Scan for the cell matching the given text and deliver its (x, y) coordinate at center. 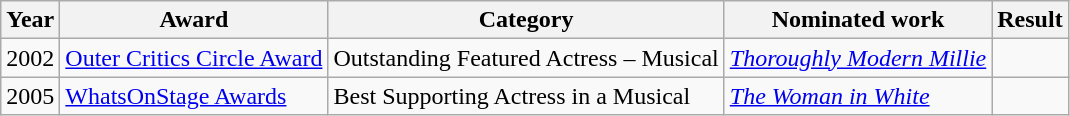
Best Supporting Actress in a Musical (526, 96)
Outstanding Featured Actress – Musical (526, 58)
Thoroughly Modern Millie (858, 58)
Result (1030, 20)
2005 (30, 96)
Nominated work (858, 20)
The Woman in White (858, 96)
Year (30, 20)
Outer Critics Circle Award (194, 58)
2002 (30, 58)
WhatsOnStage Awards (194, 96)
Award (194, 20)
Category (526, 20)
